Output the [x, y] coordinate of the center of the cell containing the given text.  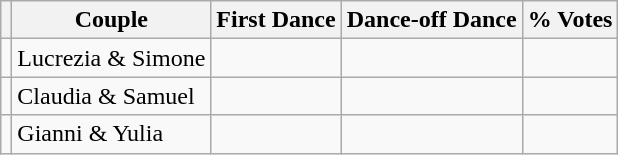
Claudia & Samuel [112, 96]
Couple [112, 20]
Gianni & Yulia [112, 134]
% Votes [570, 20]
First Dance [276, 20]
Dance-off Dance [432, 20]
Lucrezia & Simone [112, 58]
